Scan for the cell matching the given text and deliver its [x, y] coordinate at center. 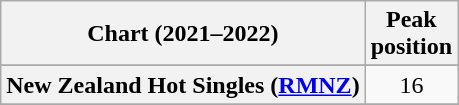
16 [411, 85]
Chart (2021–2022) [183, 34]
Peakposition [411, 34]
New Zealand Hot Singles (RMNZ) [183, 85]
